Return the [x, y] coordinate for the center point of the cell that contains the specified text.  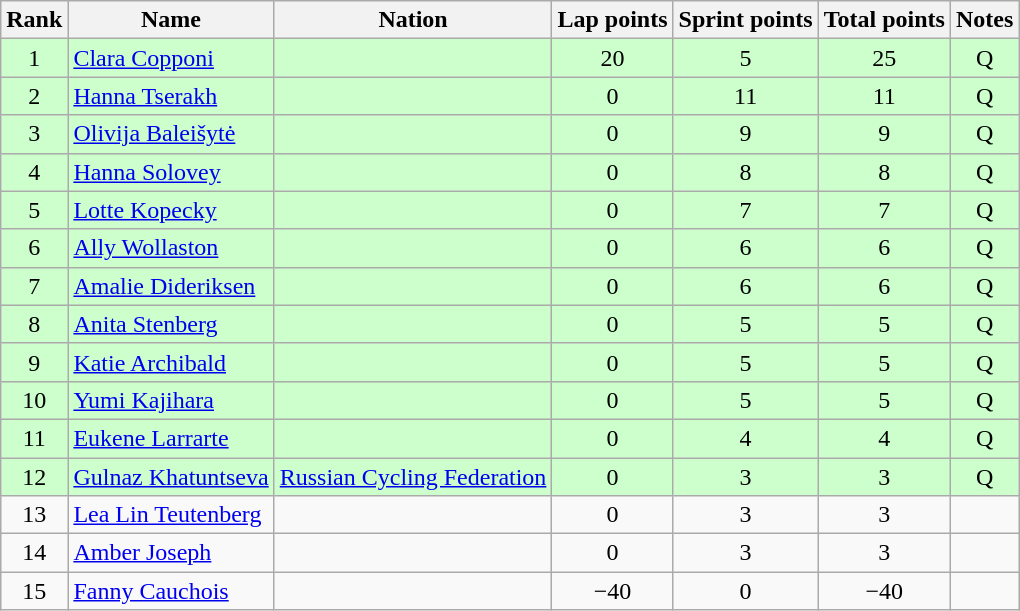
1 [34, 58]
Hanna Tserakh [171, 96]
10 [34, 400]
Rank [34, 20]
Katie Archibald [171, 362]
Russian Cycling Federation [413, 477]
20 [612, 58]
Anita Stenberg [171, 324]
Nation [413, 20]
Amber Joseph [171, 553]
Fanny Cauchois [171, 591]
25 [884, 58]
13 [34, 515]
12 [34, 477]
Lotte Kopecky [171, 210]
Amalie Dideriksen [171, 286]
15 [34, 591]
Eukene Larrarte [171, 438]
Clara Copponi [171, 58]
Notes [984, 20]
2 [34, 96]
Total points [884, 20]
Gulnaz Khatuntseva [171, 477]
Hanna Solovey [171, 172]
Olivija Baleišytė [171, 134]
Yumi Kajihara [171, 400]
Sprint points [746, 20]
Lea Lin Teutenberg [171, 515]
Ally Wollaston [171, 248]
Lap points [612, 20]
Name [171, 20]
14 [34, 553]
